Capture the cell that displays the provided text and extract its [x, y] central coordinate. 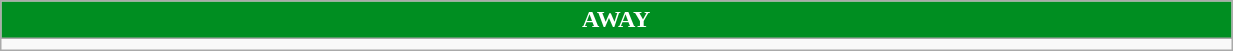
AWAY [616, 20]
